For the text-containing cell, return its midpoint in [X, Y] coordinate format. 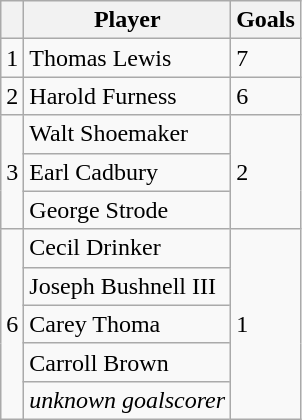
unknown goalscorer [128, 400]
George Strode [128, 210]
Joseph Bushnell III [128, 286]
Walt Shoemaker [128, 134]
3 [12, 172]
Carey Thoma [128, 324]
Cecil Drinker [128, 248]
Carroll Brown [128, 362]
Earl Cadbury [128, 172]
7 [266, 58]
Thomas Lewis [128, 58]
Goals [266, 20]
Player [128, 20]
Harold Furness [128, 96]
